Determine the [X, Y] coordinate at the center of the cell enclosing the given text.  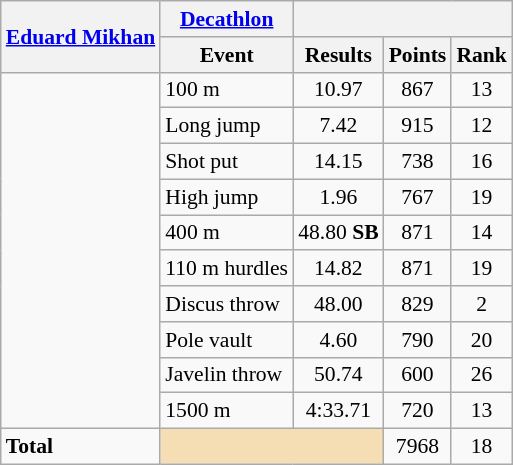
Total [80, 447]
Eduard Mikhan [80, 36]
14.15 [338, 162]
Points [418, 55]
18 [482, 447]
767 [418, 197]
16 [482, 162]
915 [418, 126]
2 [482, 304]
Javelin throw [226, 375]
50.74 [338, 375]
Long jump [226, 126]
1.96 [338, 197]
10.97 [338, 90]
867 [418, 90]
Pole vault [226, 340]
Rank [482, 55]
738 [418, 162]
100 m [226, 90]
110 m hurdles [226, 269]
High jump [226, 197]
4.60 [338, 340]
829 [418, 304]
Shot put [226, 162]
48.00 [338, 304]
14 [482, 233]
400 m [226, 233]
48.80 SB [338, 233]
26 [482, 375]
Discus throw [226, 304]
7.42 [338, 126]
7968 [418, 447]
20 [482, 340]
720 [418, 411]
Results [338, 55]
1500 m [226, 411]
Decathlon [226, 19]
12 [482, 126]
790 [418, 340]
Event [226, 55]
14.82 [338, 269]
600 [418, 375]
4:33.71 [338, 411]
